Scan for the cell matching the given text and deliver its [X, Y] coordinate at center. 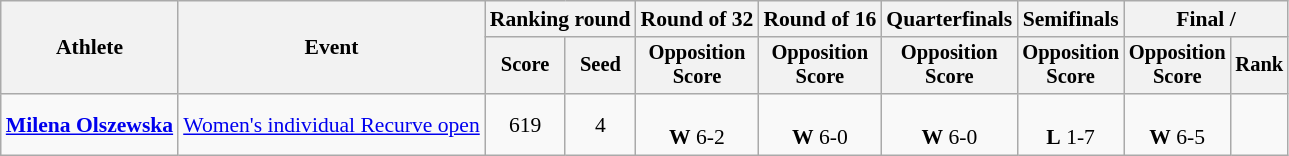
Final / [1206, 19]
W 6-2 [698, 124]
Athlete [90, 48]
Milena Olszewska [90, 124]
Round of 32 [698, 19]
619 [526, 124]
Ranking round [560, 19]
Seed [600, 66]
4 [600, 124]
Women's individual Recurve open [332, 124]
Quarterfinals [949, 19]
Rank [1260, 66]
L 1-7 [1070, 124]
Score [526, 66]
Event [332, 48]
Semifinals [1070, 19]
W 6-5 [1178, 124]
Round of 16 [820, 19]
